Extract the (x, y) coordinate from the center of the cell holding the provided text.  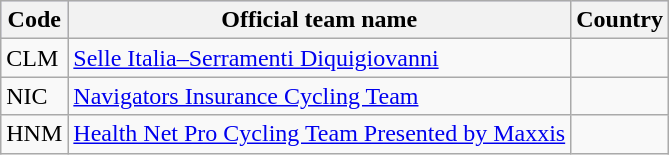
Official team name (320, 20)
Country (620, 20)
NIC (34, 96)
CLM (34, 58)
Health Net Pro Cycling Team Presented by Maxxis (320, 134)
HNM (34, 134)
Code (34, 20)
Navigators Insurance Cycling Team (320, 96)
Selle Italia–Serramenti Diquigiovanni (320, 58)
